Locate the cell with the specified text and output its [X, Y] center coordinate. 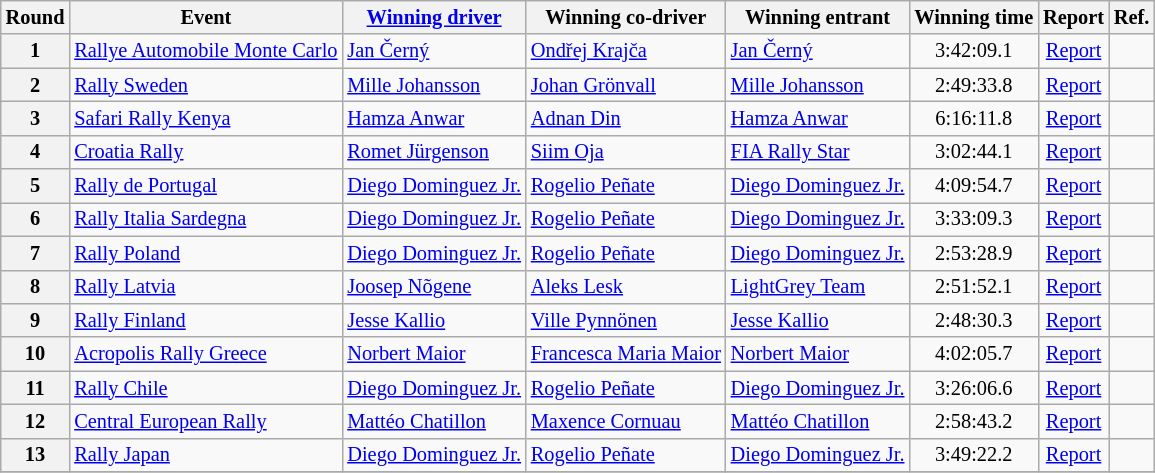
Acropolis Rally Greece [206, 354]
FIA Rally Star [818, 152]
4 [36, 152]
Francesca Maria Maior [626, 354]
3:26:06.6 [974, 388]
10 [36, 354]
Johan Grönvall [626, 85]
Maxence Cornuau [626, 421]
Winning entrant [818, 17]
2:48:30.3 [974, 320]
3 [36, 118]
Ville Pynnönen [626, 320]
2:49:33.8 [974, 85]
8 [36, 287]
Rally Japan [206, 455]
3:42:09.1 [974, 51]
Aleks Lesk [626, 287]
6:16:11.8 [974, 118]
Croatia Rally [206, 152]
11 [36, 388]
Joosep Nõgene [434, 287]
2:58:43.2 [974, 421]
Adnan Din [626, 118]
Rally Poland [206, 253]
6 [36, 219]
9 [36, 320]
12 [36, 421]
7 [36, 253]
Round [36, 17]
Winning co-driver [626, 17]
3:33:09.3 [974, 219]
Winning time [974, 17]
2:53:28.9 [974, 253]
Event [206, 17]
4:02:05.7 [974, 354]
3:49:22.2 [974, 455]
Rally Latvia [206, 287]
Safari Rally Kenya [206, 118]
Rally Italia Sardegna [206, 219]
4:09:54.7 [974, 186]
2 [36, 85]
Winning driver [434, 17]
Central European Rally [206, 421]
Rally Chile [206, 388]
LightGrey Team [818, 287]
Rally Sweden [206, 85]
Rallye Automobile Monte Carlo [206, 51]
3:02:44.1 [974, 152]
13 [36, 455]
1 [36, 51]
Ondřej Krajča [626, 51]
Rally Finland [206, 320]
Siim Oja [626, 152]
Romet Jürgenson [434, 152]
5 [36, 186]
Ref. [1132, 17]
Rally de Portugal [206, 186]
2:51:52.1 [974, 287]
